Capture the cell that displays the provided text and extract its [x, y] central coordinate. 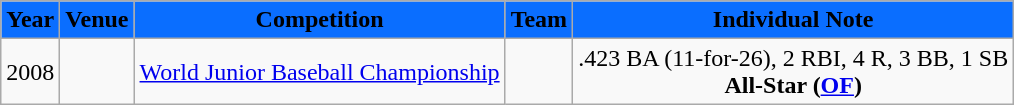
Team [539, 20]
Venue [97, 20]
2008 [30, 72]
Year [30, 20]
World Junior Baseball Championship [320, 72]
.423 BA (11-for-26), 2 RBI, 4 R, 3 BB, 1 SBAll-Star (OF) [794, 72]
Competition [320, 20]
Individual Note [794, 20]
